Search for the cell housing the specified text and yield its [X, Y] center coordinate. 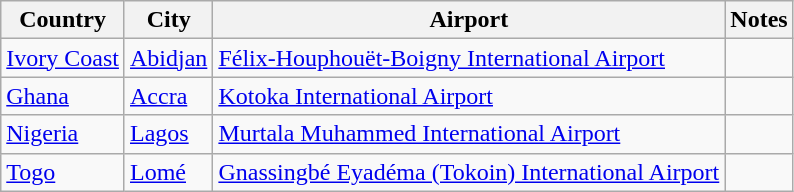
Accra [168, 96]
Abidjan [168, 58]
Airport [469, 20]
Lagos [168, 134]
Notes [759, 20]
Kotoka International Airport [469, 96]
City [168, 20]
Gnassingbé Eyadéma (Tokoin) International Airport [469, 172]
Nigeria [63, 134]
Lomé [168, 172]
Félix-Houphouët-Boigny International Airport [469, 58]
Murtala Muhammed International Airport [469, 134]
Ghana [63, 96]
Togo [63, 172]
Country [63, 20]
Ivory Coast [63, 58]
